Return [X, Y] of the center of cell containing provided text 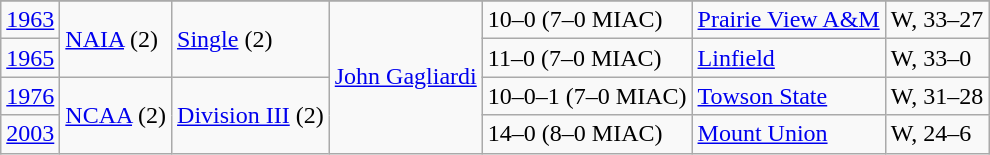
NCAA (2) [116, 115]
1965 [30, 58]
NAIA (2) [116, 39]
W, 33–27 [937, 20]
11–0 (7–0 MIAC) [587, 58]
W, 33–0 [937, 58]
W, 31–28 [937, 96]
10–0 (7–0 MIAC) [587, 20]
1976 [30, 96]
W, 24–6 [937, 134]
10–0–1 (7–0 MIAC) [587, 96]
John Gagliardi [406, 77]
14–0 (8–0 MIAC) [587, 134]
2003 [30, 134]
Prairie View A&M [788, 20]
Linfield [788, 58]
Mount Union [788, 134]
Single (2) [251, 39]
Division III (2) [251, 115]
Towson State [788, 96]
1963 [30, 20]
